Determine the (x, y) coordinate at the center of the cell enclosing the given text.  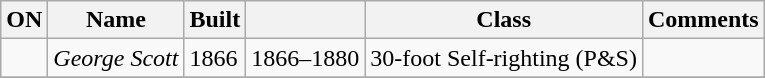
Name (116, 20)
30-foot Self-righting (P&S) (504, 58)
Class (504, 20)
ON (24, 20)
Comments (703, 20)
1866 (215, 58)
George Scott (116, 58)
Built (215, 20)
1866–1880 (306, 58)
